For the text-containing cell, return its midpoint in (x, y) coordinate format. 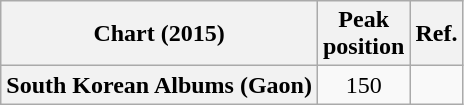
Peakposition (363, 34)
South Korean Albums (Gaon) (160, 85)
150 (363, 85)
Ref. (436, 34)
Chart (2015) (160, 34)
